Scan for the cell matching the given text and deliver its [X, Y] coordinate at center. 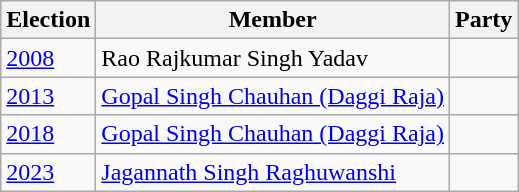
2013 [48, 96]
Member [273, 20]
Election [48, 20]
2018 [48, 134]
Rao Rajkumar Singh Yadav [273, 58]
2008 [48, 58]
2023 [48, 172]
Jagannath Singh Raghuwanshi [273, 172]
Party [483, 20]
